Scan for the cell matching the given text and deliver its (X, Y) coordinate at center. 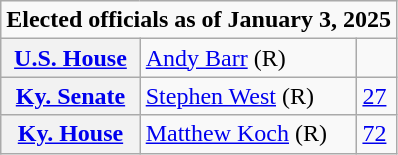
Elected officials as of January 3, 2025 (199, 20)
Ky. House (70, 134)
Stephen West (R) (248, 96)
Ky. Senate (70, 96)
72 (377, 134)
27 (377, 96)
U.S. House (70, 58)
Matthew Koch (R) (248, 134)
Andy Barr (R) (248, 58)
